Identify which cell holds the provided text, then report its [X, Y] central coordinate. 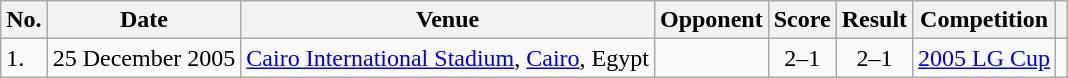
Opponent [711, 20]
Result [874, 20]
Competition [984, 20]
Venue [448, 20]
1. [24, 58]
Score [802, 20]
No. [24, 20]
Cairo International Stadium, Cairo, Egypt [448, 58]
Date [144, 20]
2005 LG Cup [984, 58]
25 December 2005 [144, 58]
